Detect which cell encompasses the target text, then output its (x, y) center coordinate. 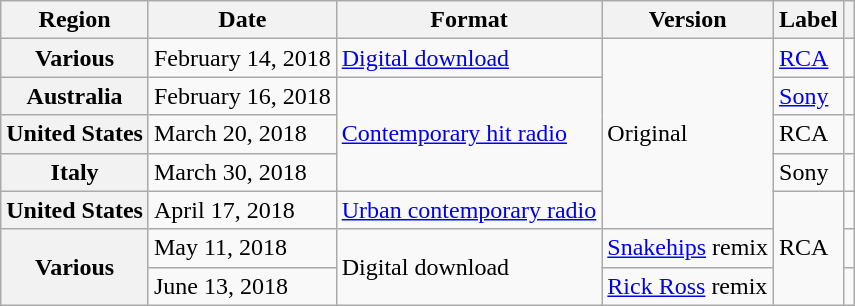
April 17, 2018 (242, 210)
Format (469, 20)
Australia (75, 96)
May 11, 2018 (242, 248)
March 30, 2018 (242, 172)
Snakehips remix (688, 248)
Version (688, 20)
June 13, 2018 (242, 286)
March 20, 2018 (242, 134)
Urban contemporary radio (469, 210)
February 16, 2018 (242, 96)
Label (809, 20)
Italy (75, 172)
Rick Ross remix (688, 286)
Contemporary hit radio (469, 134)
Region (75, 20)
Date (242, 20)
February 14, 2018 (242, 58)
Original (688, 134)
